From the cell containing the given text, extract its center point as (x, y) coordinate. 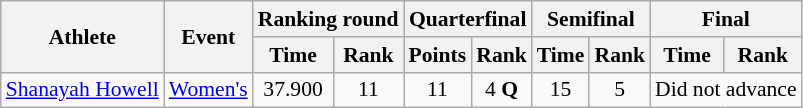
Ranking round (328, 19)
37.900 (294, 90)
4 Q (502, 90)
Women's (208, 90)
Did not advance (726, 90)
Semifinal (591, 19)
Quarterfinal (468, 19)
Athlete (82, 36)
Shanayah Howell (82, 90)
Final (726, 19)
Event (208, 36)
15 (561, 90)
Points (438, 55)
5 (620, 90)
